Locate the cell with the specified text and output its (X, Y) center coordinate. 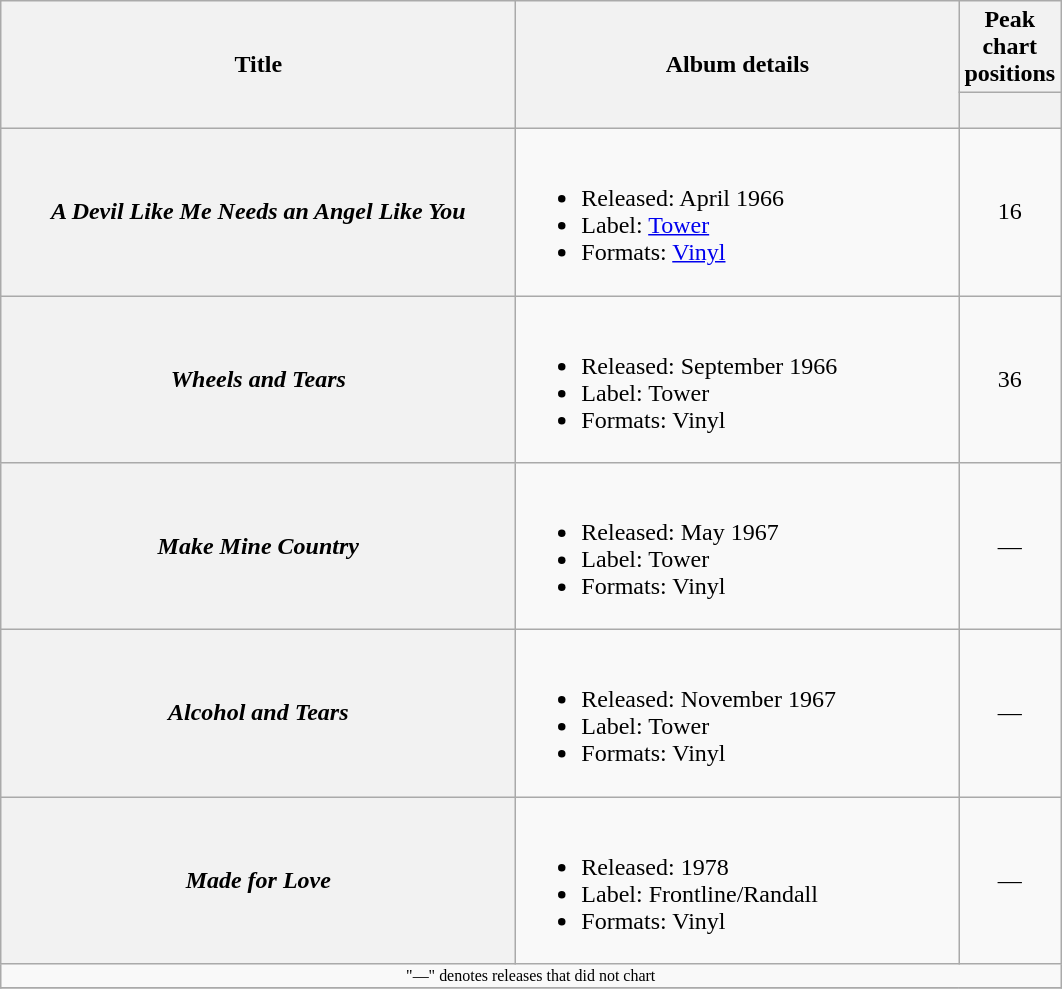
Released: November 1967Label: TowerFormats: Vinyl (738, 714)
36 (1010, 380)
Title (258, 65)
Wheels and Tears (258, 380)
Make Mine Country (258, 546)
Released: 1978Label: Frontline/RandallFormats: Vinyl (738, 880)
Peakchartpositions (1010, 47)
A Devil Like Me Needs an Angel Like You (258, 212)
Released: May 1967Label: TowerFormats: Vinyl (738, 546)
"—" denotes releases that did not chart (531, 976)
Album details (738, 65)
Alcohol and Tears (258, 714)
Released: April 1966Label: TowerFormats: Vinyl (738, 212)
Released: September 1966Label: TowerFormats: Vinyl (738, 380)
16 (1010, 212)
Made for Love (258, 880)
